Scan for the cell matching the given text and deliver its [x, y] coordinate at center. 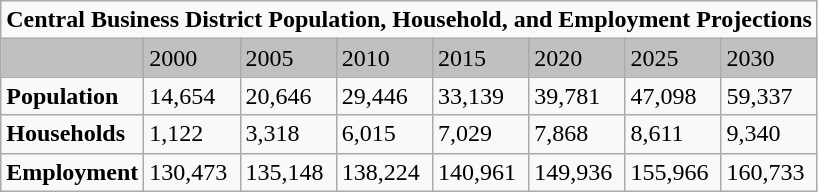
2015 [480, 58]
3,318 [288, 134]
Households [72, 134]
Employment [72, 172]
2030 [769, 58]
39,781 [577, 96]
7,029 [480, 134]
2000 [192, 58]
2020 [577, 58]
9,340 [769, 134]
6,015 [384, 134]
160,733 [769, 172]
138,224 [384, 172]
135,148 [288, 172]
1,122 [192, 134]
7,868 [577, 134]
59,337 [769, 96]
149,936 [577, 172]
14,654 [192, 96]
Population [72, 96]
2010 [384, 58]
130,473 [192, 172]
155,966 [673, 172]
33,139 [480, 96]
140,961 [480, 172]
Central Business District Population, Household, and Employment Projections [410, 20]
2025 [673, 58]
8,611 [673, 134]
20,646 [288, 96]
29,446 [384, 96]
2005 [288, 58]
47,098 [673, 96]
